Locate the cell with the specified text and output its [x, y] center coordinate. 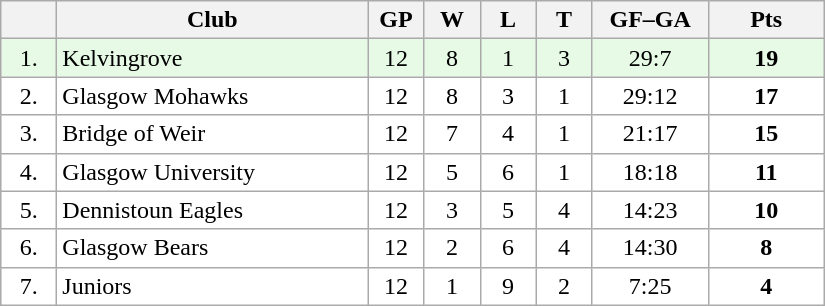
3. [29, 134]
7. [29, 286]
14:30 [650, 248]
T [564, 20]
14:23 [650, 210]
Dennistoun Eagles [212, 210]
4. [29, 172]
17 [766, 96]
Glasgow Bears [212, 248]
Bridge of Weir [212, 134]
GP [396, 20]
15 [766, 134]
11 [766, 172]
18:18 [650, 172]
Glasgow Mohawks [212, 96]
29:7 [650, 58]
7:25 [650, 286]
6. [29, 248]
W [452, 20]
21:17 [650, 134]
29:12 [650, 96]
7 [452, 134]
1. [29, 58]
2. [29, 96]
Club [212, 20]
GF–GA [650, 20]
5. [29, 210]
L [508, 20]
Juniors [212, 286]
Kelvingrove [212, 58]
9 [508, 286]
19 [766, 58]
Pts [766, 20]
Glasgow University [212, 172]
10 [766, 210]
